Determine the (X, Y) coordinate at the center of the cell enclosing the given text.  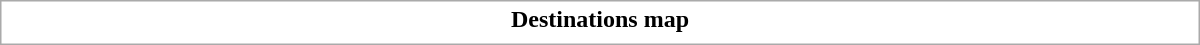
Destinations map (600, 19)
